For the text-containing cell, return its midpoint in (X, Y) coordinate format. 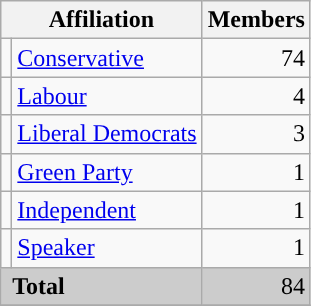
74 (256, 58)
3 (256, 134)
Conservative (107, 58)
Green Party (107, 172)
Affiliation (102, 20)
Total (102, 286)
4 (256, 96)
Liberal Democrats (107, 134)
84 (256, 286)
Labour (107, 96)
Speaker (107, 248)
Members (256, 20)
Independent (107, 210)
